Return the (X, Y) coordinate for the center point of the cell that contains the specified text.  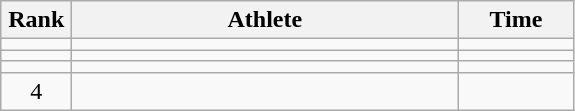
Time (516, 20)
4 (36, 91)
Rank (36, 20)
Athlete (265, 20)
